Identify which cell holds the provided text, then report its (x, y) central coordinate. 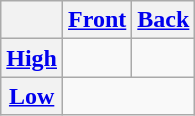
Low (32, 96)
High (32, 58)
Back (164, 20)
Front (98, 20)
